Pinpoint the cell where the given text exists, returning its (x, y) midpoint coordinate. 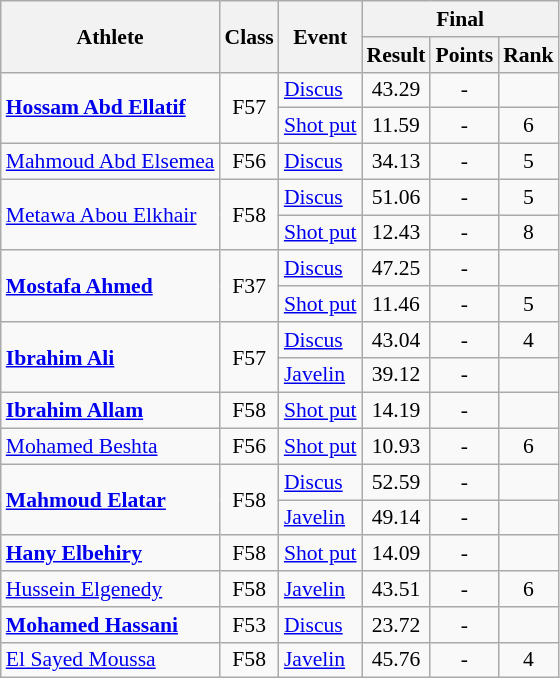
43.29 (396, 90)
Mahmoud Abd Elsemea (110, 162)
12.43 (396, 233)
11.46 (396, 304)
Mohamed Beshta (110, 447)
Athlete (110, 36)
14.09 (396, 554)
43.04 (396, 340)
Rank (528, 55)
Hussein Elgenedy (110, 589)
11.59 (396, 126)
Mostafa Ahmed (110, 286)
Ibrahim Ali (110, 358)
Hossam Abd Ellatif (110, 108)
Ibrahim Allam (110, 411)
Metawa Abou Elkhair (110, 214)
52.59 (396, 482)
Points (464, 55)
Mahmoud Elatar (110, 500)
47.25 (396, 269)
39.12 (396, 375)
F53 (250, 625)
34.13 (396, 162)
Class (250, 36)
El Sayed Moussa (110, 660)
45.76 (396, 660)
23.72 (396, 625)
Mohamed Hassani (110, 625)
43.51 (396, 589)
14.19 (396, 411)
Event (320, 36)
51.06 (396, 197)
F37 (250, 286)
8 (528, 233)
10.93 (396, 447)
Hany Elbehiry (110, 554)
Final (460, 19)
Result (396, 55)
49.14 (396, 518)
